Scan for the cell matching the given text and deliver its [X, Y] coordinate at center. 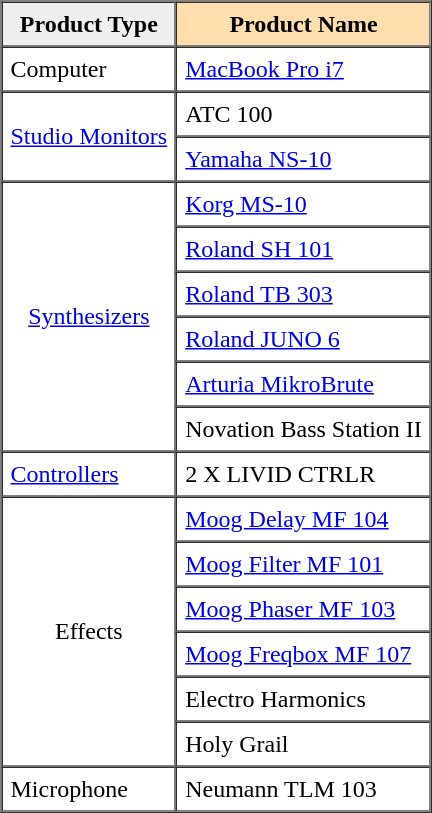
Yamaha NS-10 [304, 158]
Korg MS-10 [304, 204]
Effects [90, 631]
Moog Delay MF 104 [304, 518]
Product Type [90, 24]
Arturia MikroBrute [304, 384]
ATC 100 [304, 114]
Neumann TLM 103 [304, 788]
Studio Monitors [90, 137]
Microphone [90, 788]
Moog Phaser MF 103 [304, 608]
Product Name [304, 24]
Electro Harmonics [304, 698]
MacBook Pro i7 [304, 68]
Roland JUNO 6 [304, 338]
2 X LIVID CTRLR [304, 474]
Roland SH 101 [304, 248]
Controllers [90, 474]
Moog Filter MF 101 [304, 564]
Moog Freqbox MF 107 [304, 654]
Holy Grail [304, 744]
Novation Bass Station II [304, 428]
Computer [90, 68]
Synthesizers [90, 317]
Roland TB 303 [304, 294]
